Extract the (x, y) coordinate from the center of the cell holding the provided text.  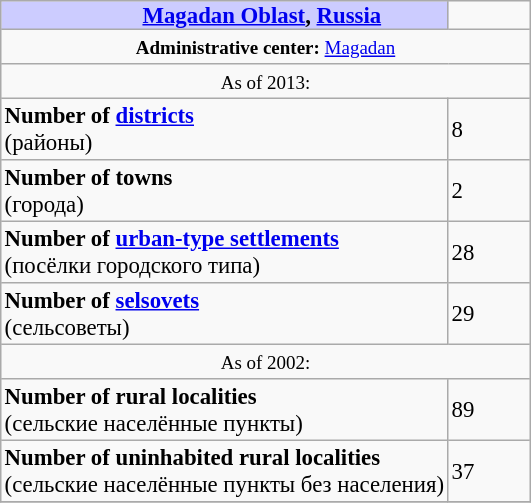
Number of selsovets(сельсоветы) (224, 314)
89 (489, 410)
As of 2013: (266, 81)
Number of rural localities(сельские населённые пункты) (224, 410)
29 (489, 314)
8 (489, 129)
Number of districts(районы) (224, 129)
Number of towns(города) (224, 191)
Number of urban-type settlements(посёлки городского типа) (224, 252)
Magadan Oblast, Russia (224, 15)
28 (489, 252)
37 (489, 471)
2 (489, 191)
As of 2002: (266, 361)
Number of uninhabited rural localities(сельские населённые пункты без населения) (224, 471)
Administrative center: Magadan (266, 46)
